Provide the (X, Y) coordinate of the cell's center where the given text is located.  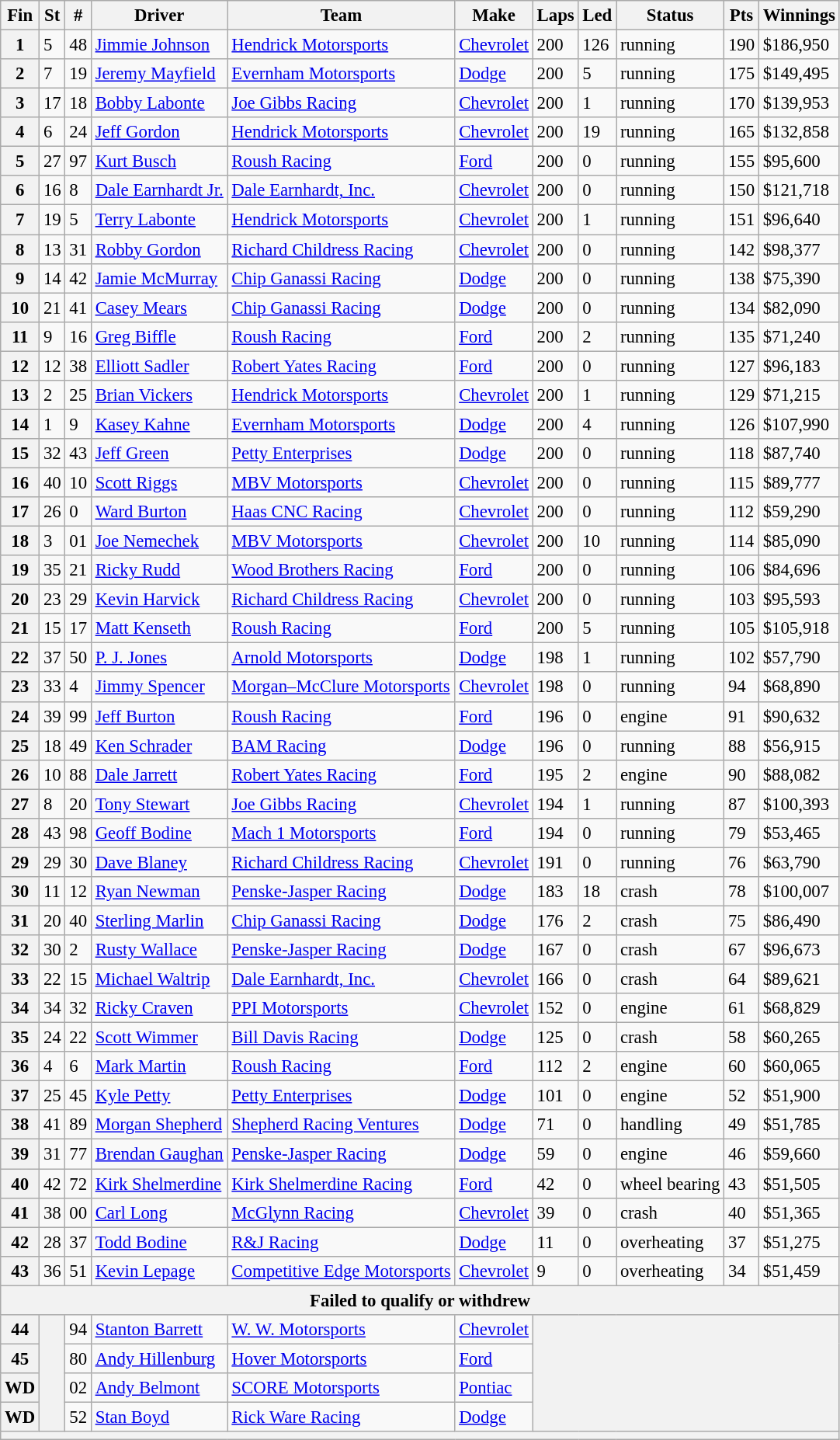
97 (78, 162)
Ken Schrader (159, 746)
125 (556, 1038)
150 (742, 190)
Kevin Harvick (159, 600)
$84,696 (799, 570)
Jeff Gordon (159, 132)
Team (342, 16)
McGlynn Racing (342, 1212)
Pontiac (494, 1388)
Stanton Barrett (159, 1330)
Jeff Burton (159, 716)
60 (742, 1066)
Arnold Motorsports (342, 658)
$68,829 (799, 1008)
$51,275 (799, 1242)
P. J. Jones (159, 658)
102 (742, 658)
$63,790 (799, 862)
Jimmy Spencer (159, 687)
Carl Long (159, 1212)
02 (78, 1388)
Morgan Shepherd (159, 1125)
$51,900 (799, 1096)
Kasey Kahne (159, 424)
155 (742, 162)
90 (742, 774)
$95,593 (799, 600)
48 (78, 45)
Greg Biffle (159, 336)
Andy Hillenburg (159, 1358)
135 (742, 336)
151 (742, 220)
Robby Gordon (159, 249)
Make (494, 16)
$51,785 (799, 1125)
Competitive Edge Motorsports (342, 1271)
$51,365 (799, 1212)
183 (556, 892)
Matt Kenseth (159, 628)
# (78, 16)
127 (742, 366)
75 (742, 920)
115 (742, 482)
Andy Belmont (159, 1388)
190 (742, 45)
Scott Wimmer (159, 1038)
71 (556, 1125)
67 (742, 950)
$75,390 (799, 278)
78 (742, 892)
Mark Martin (159, 1066)
Rusty Wallace (159, 950)
Stan Boyd (159, 1417)
$71,240 (799, 336)
Jamie McMurray (159, 278)
Scott Riggs (159, 482)
Brian Vickers (159, 395)
59 (556, 1154)
106 (742, 570)
61 (742, 1008)
$60,265 (799, 1038)
Geoff Bodine (159, 833)
Ryan Newman (159, 892)
$60,065 (799, 1066)
129 (742, 395)
$89,777 (799, 482)
01 (78, 541)
Ricky Craven (159, 1008)
46 (742, 1154)
Dave Blaney (159, 862)
Morgan–McClure Motorsports (342, 687)
$85,090 (799, 541)
80 (78, 1358)
Kyle Petty (159, 1096)
Hover Motorsports (342, 1358)
152 (556, 1008)
$86,490 (799, 920)
77 (78, 1154)
98 (78, 833)
Joe Nemechek (159, 541)
Wood Brothers Racing (342, 570)
Jeff Green (159, 454)
44 (20, 1330)
166 (556, 979)
$53,465 (799, 833)
$56,915 (799, 746)
142 (742, 249)
00 (78, 1212)
Dale Jarrett (159, 774)
$107,990 (799, 424)
Rick Ware Racing (342, 1417)
BAM Racing (342, 746)
51 (78, 1271)
$132,858 (799, 132)
Shepherd Racing Ventures (342, 1125)
Casey Mears (159, 308)
Kirk Shelmerdine Racing (342, 1184)
103 (742, 600)
St (53, 16)
$90,632 (799, 716)
Failed to qualify or withdrew (421, 1300)
76 (742, 862)
118 (742, 454)
Haas CNC Racing (342, 512)
Status (671, 16)
Todd Bodine (159, 1242)
191 (556, 862)
72 (78, 1184)
79 (742, 833)
Kirk Shelmerdine (159, 1184)
$59,290 (799, 512)
Kurt Busch (159, 162)
PPI Motorsports (342, 1008)
$121,718 (799, 190)
$59,660 (799, 1154)
handling (671, 1125)
W. W. Motorsports (342, 1330)
Ricky Rudd (159, 570)
64 (742, 979)
Ward Burton (159, 512)
Mach 1 Motorsports (342, 833)
$89,621 (799, 979)
Terry Labonte (159, 220)
wheel bearing (671, 1184)
138 (742, 278)
87 (742, 804)
SCORE Motorsports (342, 1388)
195 (556, 774)
50 (78, 658)
Led (598, 16)
Bill Davis Racing (342, 1038)
58 (742, 1038)
$96,640 (799, 220)
134 (742, 308)
$51,459 (799, 1271)
$98,377 (799, 249)
165 (742, 132)
Jimmie Johnson (159, 45)
$95,600 (799, 162)
$71,215 (799, 395)
Driver (159, 16)
Sterling Marlin (159, 920)
Fin (20, 16)
R&J Racing (342, 1242)
$139,953 (799, 103)
175 (742, 74)
Kevin Lepage (159, 1271)
167 (556, 950)
Winnings (799, 16)
Bobby Labonte (159, 103)
Brendan Gaughan (159, 1154)
170 (742, 103)
$100,393 (799, 804)
Dale Earnhardt Jr. (159, 190)
$68,890 (799, 687)
89 (78, 1125)
$96,183 (799, 366)
Pts (742, 16)
91 (742, 716)
Laps (556, 16)
$88,082 (799, 774)
$51,505 (799, 1184)
$149,495 (799, 74)
$105,918 (799, 628)
$100,007 (799, 892)
Elliott Sadler (159, 366)
105 (742, 628)
$186,950 (799, 45)
$87,740 (799, 454)
101 (556, 1096)
Michael Waltrip (159, 979)
114 (742, 541)
99 (78, 716)
$57,790 (799, 658)
Tony Stewart (159, 804)
Jeremy Mayfield (159, 74)
$82,090 (799, 308)
176 (556, 920)
$96,673 (799, 950)
